Locate the cell with the specified text and output its [X, Y] center coordinate. 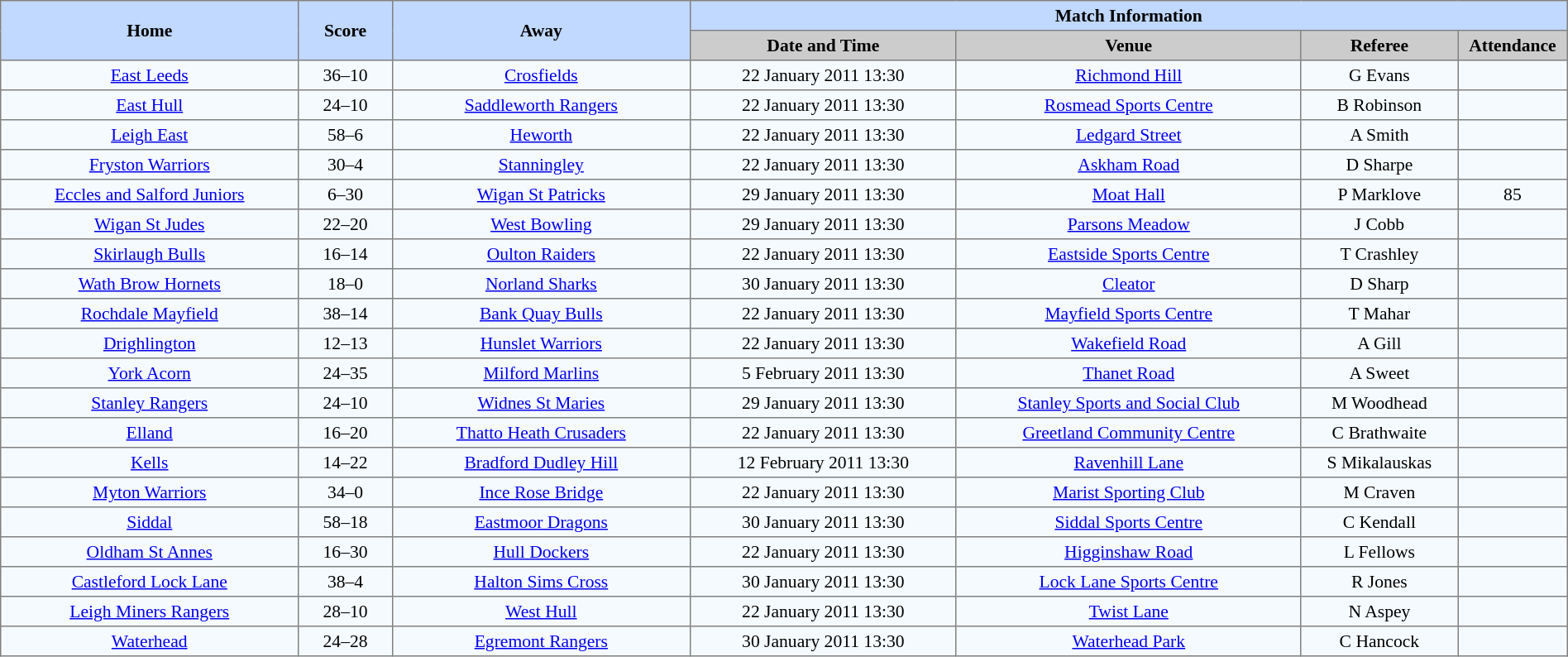
Moat Hall [1128, 194]
85 [1513, 194]
Skirlaugh Bulls [150, 254]
Away [541, 31]
Heworth [541, 135]
16–30 [346, 552]
Eastside Sports Centre [1128, 254]
C Kendall [1379, 522]
Askham Road [1128, 165]
T Mahar [1379, 314]
Ledgard Street [1128, 135]
Stanley Rangers [150, 403]
Halton Sims Cross [541, 582]
5 February 2011 13:30 [823, 373]
A Smith [1379, 135]
Ravenhill Lane [1128, 463]
12 February 2011 13:30 [823, 463]
J Cobb [1379, 224]
N Aspey [1379, 611]
West Bowling [541, 224]
Hull Dockers [541, 552]
24–35 [346, 373]
Rochdale Mayfield [150, 314]
Bradford Dudley Hill [541, 463]
G Evans [1379, 75]
Greetland Community Centre [1128, 433]
18–0 [346, 284]
Home [150, 31]
Elland [150, 433]
Referee [1379, 46]
Hunslet Warriors [541, 343]
Oldham St Annes [150, 552]
Parsons Meadow [1128, 224]
Attendance [1513, 46]
Rosmead Sports Centre [1128, 105]
34–0 [346, 492]
Score [346, 31]
R Jones [1379, 582]
B Robinson [1379, 105]
Thatto Heath Crusaders [541, 433]
Match Information [1128, 16]
Mayfield Sports Centre [1128, 314]
36–10 [346, 75]
14–22 [346, 463]
Wakefield Road [1128, 343]
York Acorn [150, 373]
Wigan St Patricks [541, 194]
Stanley Sports and Social Club [1128, 403]
Thanet Road [1128, 373]
Bank Quay Bulls [541, 314]
Lock Lane Sports Centre [1128, 582]
30–4 [346, 165]
Milford Marlins [541, 373]
Myton Warriors [150, 492]
Higginshaw Road [1128, 552]
Wath Brow Hornets [150, 284]
Venue [1128, 46]
Eccles and Salford Juniors [150, 194]
Date and Time [823, 46]
Kells [150, 463]
S Mikalauskas [1379, 463]
38–14 [346, 314]
Norland Sharks [541, 284]
28–10 [346, 611]
M Craven [1379, 492]
Richmond Hill [1128, 75]
6–30 [346, 194]
Fryston Warriors [150, 165]
Siddal Sports Centre [1128, 522]
East Leeds [150, 75]
22–20 [346, 224]
Widnes St Maries [541, 403]
A Gill [1379, 343]
Twist Lane [1128, 611]
D Sharpe [1379, 165]
A Sweet [1379, 373]
Eastmoor Dragons [541, 522]
Siddal [150, 522]
Saddleworth Rangers [541, 105]
P Marklove [1379, 194]
Leigh East [150, 135]
M Woodhead [1379, 403]
D Sharp [1379, 284]
Castleford Lock Lane [150, 582]
58–18 [346, 522]
T Crashley [1379, 254]
24–28 [346, 641]
Waterhead Park [1128, 641]
Drighlington [150, 343]
East Hull [150, 105]
38–4 [346, 582]
Egremont Rangers [541, 641]
C Brathwaite [1379, 433]
Crosfields [541, 75]
16–14 [346, 254]
Wigan St Judes [150, 224]
16–20 [346, 433]
Leigh Miners Rangers [150, 611]
West Hull [541, 611]
C Hancock [1379, 641]
Oulton Raiders [541, 254]
Stanningley [541, 165]
58–6 [346, 135]
Marist Sporting Club [1128, 492]
12–13 [346, 343]
Ince Rose Bridge [541, 492]
Waterhead [150, 641]
L Fellows [1379, 552]
Cleator [1128, 284]
